Find where the given text appears and provide that cell's center as (x, y) coordinate. 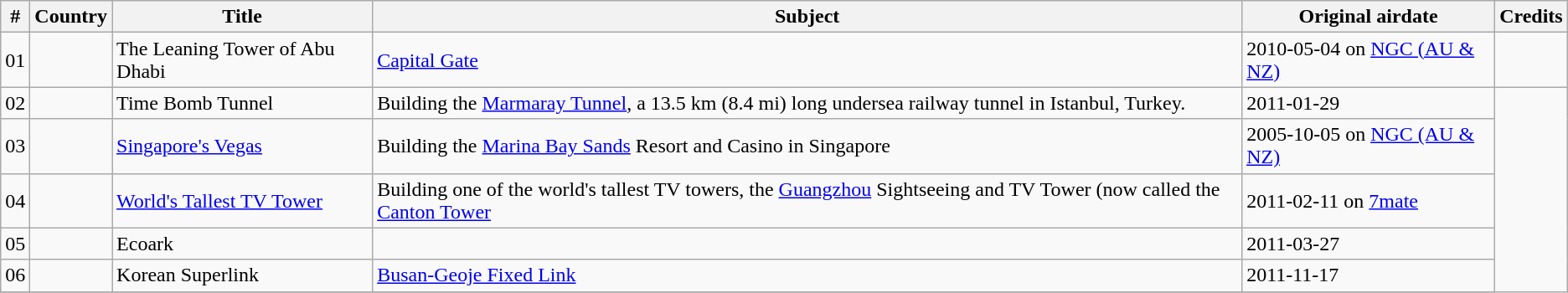
2011-03-27 (1369, 244)
2011-02-11 on 7mate (1369, 201)
Capital Gate (807, 60)
02 (15, 103)
Building the Marina Bay Sands Resort and Casino in Singapore (807, 146)
04 (15, 201)
2005-10-05 on NGC (AU & NZ) (1369, 146)
Country (71, 17)
Subject (807, 17)
Time Bomb Tunnel (243, 103)
05 (15, 244)
01 (15, 60)
Original airdate (1369, 17)
# (15, 17)
2011-11-17 (1369, 275)
Busan-Geoje Fixed Link (807, 275)
World's Tallest TV Tower (243, 201)
Korean Superlink (243, 275)
Building one of the world's tallest TV towers, the Guangzhou Sightseeing and TV Tower (now called the Canton Tower (807, 201)
2010-05-04 on NGC (AU & NZ) (1369, 60)
2011-01-29 (1369, 103)
Credits (1531, 17)
06 (15, 275)
Title (243, 17)
03 (15, 146)
The Leaning Tower of Abu Dhabi (243, 60)
Building the Marmaray Tunnel, a 13.5 km (8.4 mi) long undersea railway tunnel in Istanbul, Turkey. (807, 103)
Singapore's Vegas (243, 146)
Ecoark (243, 244)
